Extract the [x, y] coordinate from the center of the cell holding the provided text.  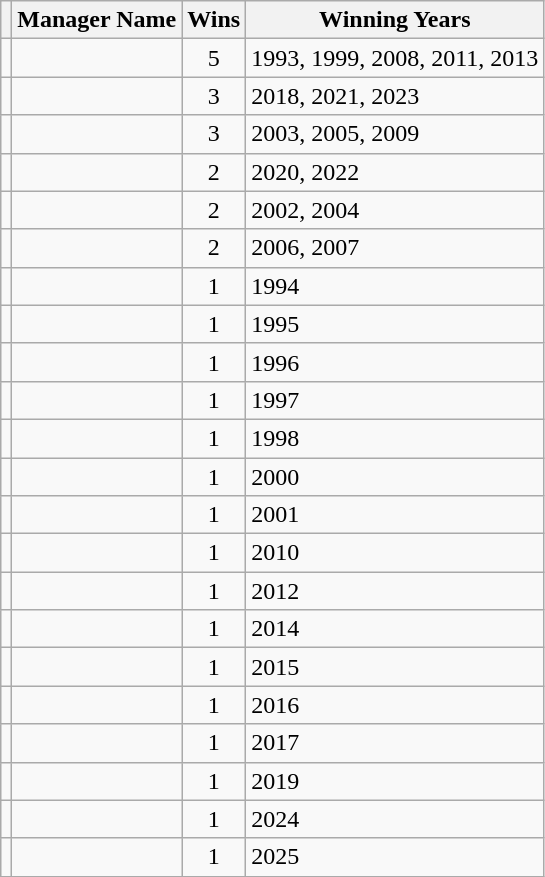
2014 [395, 629]
2019 [395, 781]
1998 [395, 438]
2016 [395, 705]
2000 [395, 477]
2015 [395, 667]
2003, 2005, 2009 [395, 134]
2010 [395, 553]
2018, 2021, 2023 [395, 96]
1996 [395, 362]
1994 [395, 286]
2006, 2007 [395, 248]
2002, 2004 [395, 210]
Wins [214, 20]
Manager Name [97, 20]
5 [214, 58]
2025 [395, 857]
Winning Years [395, 20]
1995 [395, 324]
2024 [395, 819]
2020, 2022 [395, 172]
2001 [395, 515]
1993, 1999, 2008, 2011, 2013 [395, 58]
2017 [395, 743]
1997 [395, 400]
2012 [395, 591]
